Provide the (x, y) coordinate of the cell's center where the given text is located.  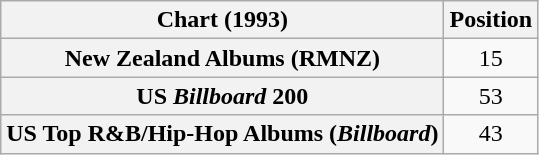
US Top R&B/Hip-Hop Albums (Billboard) (222, 134)
Chart (1993) (222, 20)
53 (491, 96)
New Zealand Albums (RMNZ) (222, 58)
Position (491, 20)
43 (491, 134)
15 (491, 58)
US Billboard 200 (222, 96)
